Extract the [X, Y] coordinate from the center of the cell holding the provided text.  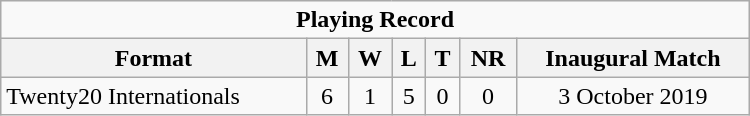
W [370, 58]
T [443, 58]
Playing Record [375, 20]
Format [154, 58]
NR [488, 58]
Inaugural Match [634, 58]
M [327, 58]
Twenty20 Internationals [154, 96]
6 [327, 96]
L [409, 58]
1 [370, 96]
5 [409, 96]
3 October 2019 [634, 96]
